Extract the [x, y] coordinate from the center of the cell holding the provided text.  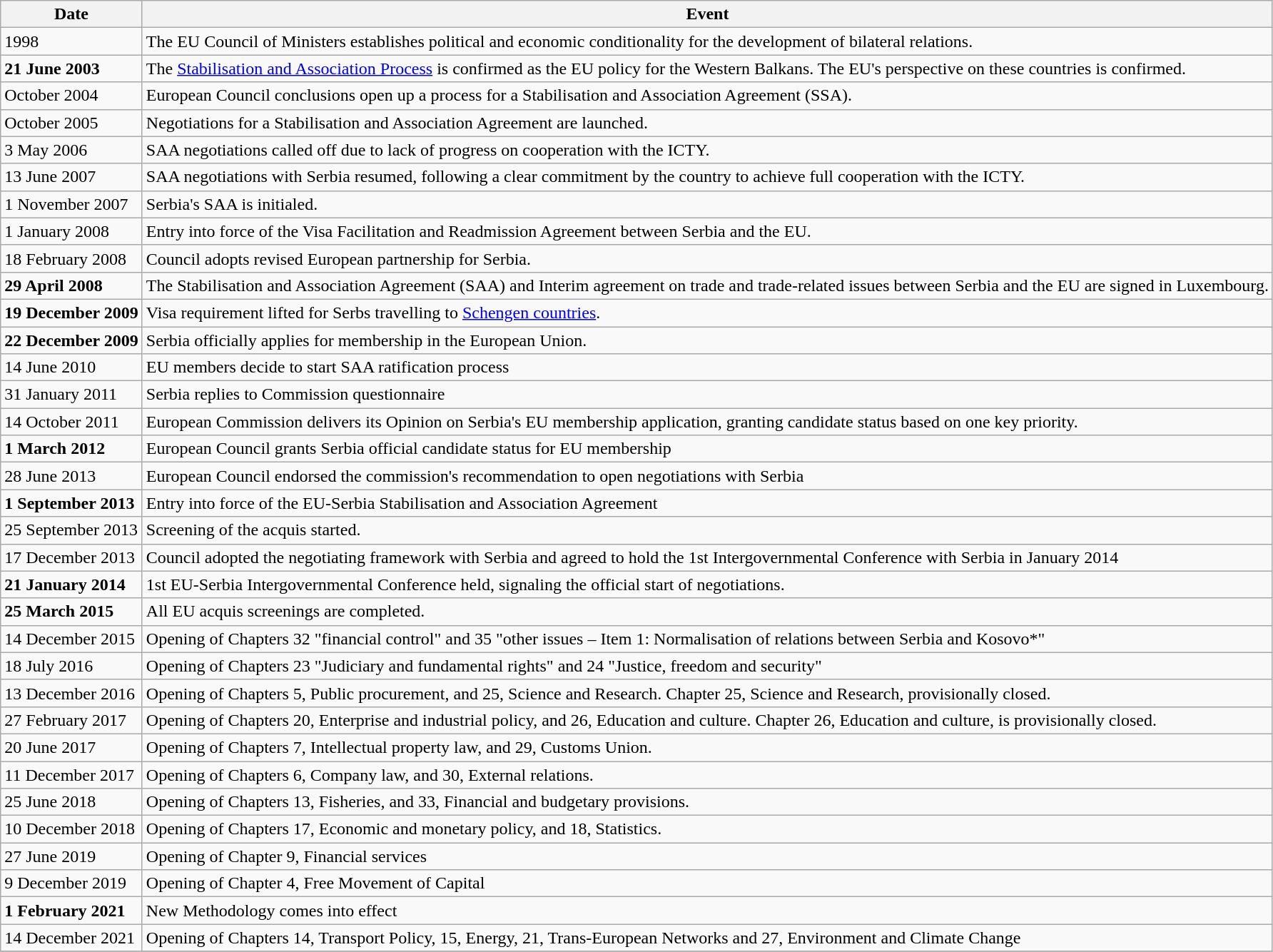
1998 [71, 41]
28 June 2013 [71, 476]
New Methodology comes into effect [707, 911]
Council adopts revised European partnership for Serbia. [707, 258]
27 February 2017 [71, 720]
Opening of Chapter 4, Free Movement of Capital [707, 883]
29 April 2008 [71, 285]
31 January 2011 [71, 395]
Opening of Chapters 32 "financial control" and 35 "other issues – Item 1: Normalisation of relations between Serbia and Kosovo*" [707, 639]
Serbia officially applies for membership in the European Union. [707, 340]
Opening of Chapters 14, Transport Policy, 15, Energy, 21, Trans-European Networks and 27, Environment and Climate Change [707, 938]
19 December 2009 [71, 313]
13 June 2007 [71, 177]
European Council conclusions open up a process for a Stabilisation and Association Agreement (SSA). [707, 96]
18 February 2008 [71, 258]
October 2005 [71, 123]
Visa requirement lifted for Serbs travelling to Schengen countries. [707, 313]
All EU acquis screenings are completed. [707, 612]
14 October 2011 [71, 422]
1 January 2008 [71, 231]
17 December 2013 [71, 557]
Serbia replies to Commission questionnaire [707, 395]
Screening of the acquis started. [707, 530]
SAA negotiations called off due to lack of progress on cooperation with the ICTY. [707, 150]
Event [707, 14]
Opening of Chapters 13, Fisheries, and 33, Financial and budgetary provisions. [707, 802]
1 November 2007 [71, 204]
1 September 2013 [71, 503]
14 December 2021 [71, 938]
10 December 2018 [71, 829]
Date [71, 14]
25 June 2018 [71, 802]
3 May 2006 [71, 150]
14 June 2010 [71, 368]
Opening of Chapters 17, Economic and monetary policy, and 18, Statistics. [707, 829]
18 July 2016 [71, 666]
Opening of Chapters 6, Company law, and 30, External relations. [707, 774]
11 December 2017 [71, 774]
Opening of Chapter 9, Financial services [707, 856]
The EU Council of Ministers establishes political and economic conditionality for the development of bilateral relations. [707, 41]
Opening of Chapters 23 "Judiciary and fundamental rights" and 24 "Justice, freedom and security" [707, 666]
October 2004 [71, 96]
Council adopted the negotiating framework with Serbia and agreed to hold the 1st Intergovernmental Conference with Serbia in January 2014 [707, 557]
Serbia's SAA is initialed. [707, 204]
European Council grants Serbia official candidate status for EU membership [707, 449]
Negotiations for a Stabilisation and Association Agreement are launched. [707, 123]
Opening of Chapters 5, Public procurement, and 25, Science and Research. Chapter 25, Science and Research, provisionally closed. [707, 693]
9 December 2019 [71, 883]
SAA negotiations with Serbia resumed, following a clear commitment by the country to achieve full cooperation with the ICTY. [707, 177]
EU members decide to start SAA ratification process [707, 368]
Entry into force of the EU-Serbia Stabilisation and Association Agreement [707, 503]
Entry into force of the Visa Facilitation and Readmission Agreement between Serbia and the EU. [707, 231]
22 December 2009 [71, 340]
25 March 2015 [71, 612]
European Commission delivers its Opinion on Serbia's EU membership application, granting candidate status based on one key priority. [707, 422]
21 June 2003 [71, 69]
20 June 2017 [71, 747]
27 June 2019 [71, 856]
Opening of Chapters 20, Enterprise and industrial policy, and 26, Education and culture. Chapter 26, Education and culture, is provisionally closed. [707, 720]
European Council endorsed the commission's recommendation to open negotiations with Serbia [707, 476]
13 December 2016 [71, 693]
21 January 2014 [71, 584]
1st EU-Serbia Intergovernmental Conference held, signaling the official start of negotiations. [707, 584]
1 March 2012 [71, 449]
25 September 2013 [71, 530]
14 December 2015 [71, 639]
Opening of Chapters 7, Intellectual property law, and 29, Customs Union. [707, 747]
1 February 2021 [71, 911]
